For the text-containing cell, return its midpoint in (x, y) coordinate format. 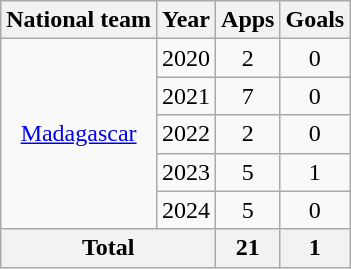
2023 (186, 172)
2021 (186, 96)
Apps (248, 20)
National team (79, 20)
2022 (186, 134)
Madagascar (79, 134)
2024 (186, 210)
Total (108, 248)
Year (186, 20)
2020 (186, 58)
Goals (315, 20)
7 (248, 96)
21 (248, 248)
